For the text-containing cell, return its midpoint in [X, Y] coordinate format. 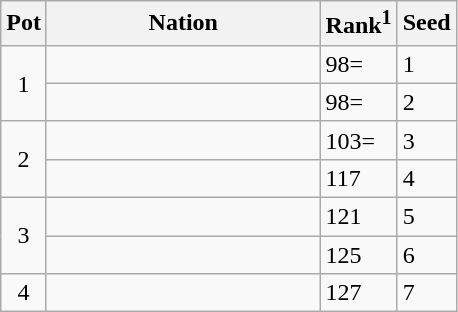
5 [426, 217]
127 [358, 293]
117 [358, 178]
Seed [426, 24]
Pot [24, 24]
7 [426, 293]
103= [358, 140]
Rank1 [358, 24]
125 [358, 255]
Nation [183, 24]
6 [426, 255]
121 [358, 217]
